Find where the given text appears and provide that cell's center as [x, y] coordinate. 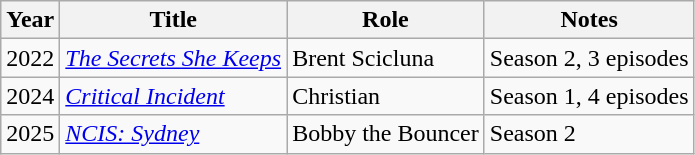
Notes [589, 20]
2025 [30, 134]
2022 [30, 58]
NCIS: Sydney [174, 134]
The Secrets She Keeps [174, 58]
Season 2, 3 episodes [589, 58]
Christian [386, 96]
Title [174, 20]
Season 2 [589, 134]
2024 [30, 96]
Brent Scicluna [386, 58]
Critical Incident [174, 96]
Year [30, 20]
Bobby the Bouncer [386, 134]
Role [386, 20]
Season 1, 4 episodes [589, 96]
